Locate the cell with the specified text and output its [x, y] center coordinate. 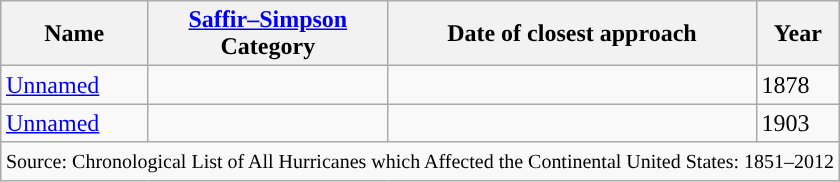
Source: Chronological List of All Hurricanes which Affected the Continental United States: 1851–2012 [420, 161]
Saffir–SimpsonCategory [268, 34]
Name [74, 34]
Date of closest approach [572, 34]
1903 [798, 123]
Year [798, 34]
1878 [798, 85]
